Identify which cell holds the provided text, then report its (X, Y) central coordinate. 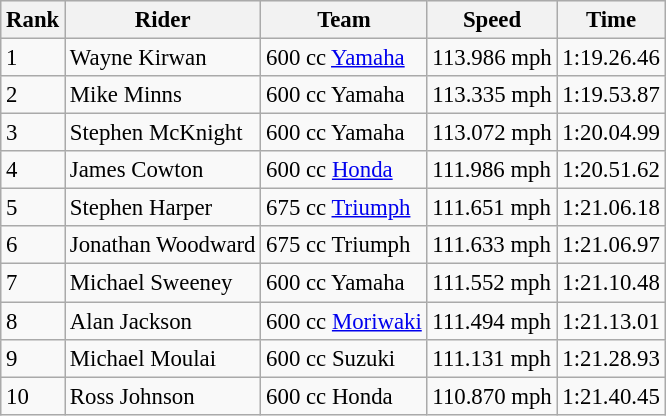
1:21.10.48 (611, 283)
1:19.53.87 (611, 95)
110.870 mph (492, 396)
Rank (33, 20)
1:20.51.62 (611, 170)
Jonathan Woodward (163, 245)
Alan Jackson (163, 321)
1:21.06.18 (611, 208)
111.651 mph (492, 208)
113.335 mph (492, 95)
8 (33, 321)
113.072 mph (492, 133)
1:19.26.46 (611, 58)
Team (344, 20)
10 (33, 396)
9 (33, 358)
1:21.40.45 (611, 396)
Stephen Harper (163, 208)
5 (33, 208)
600 cc Suzuki (344, 358)
Wayne Kirwan (163, 58)
Time (611, 20)
Speed (492, 20)
113.986 mph (492, 58)
111.986 mph (492, 170)
Michael Sweeney (163, 283)
Ross Johnson (163, 396)
1:21.06.97 (611, 245)
4 (33, 170)
1:21.28.93 (611, 358)
7 (33, 283)
James Cowton (163, 170)
1 (33, 58)
600 cc Moriwaki (344, 321)
Rider (163, 20)
3 (33, 133)
2 (33, 95)
1:21.13.01 (611, 321)
Mike Minns (163, 95)
Stephen McKnight (163, 133)
6 (33, 245)
1:20.04.99 (611, 133)
111.131 mph (492, 358)
Michael Moulai (163, 358)
111.633 mph (492, 245)
111.552 mph (492, 283)
111.494 mph (492, 321)
